Return [x, y] of the center of cell containing provided text 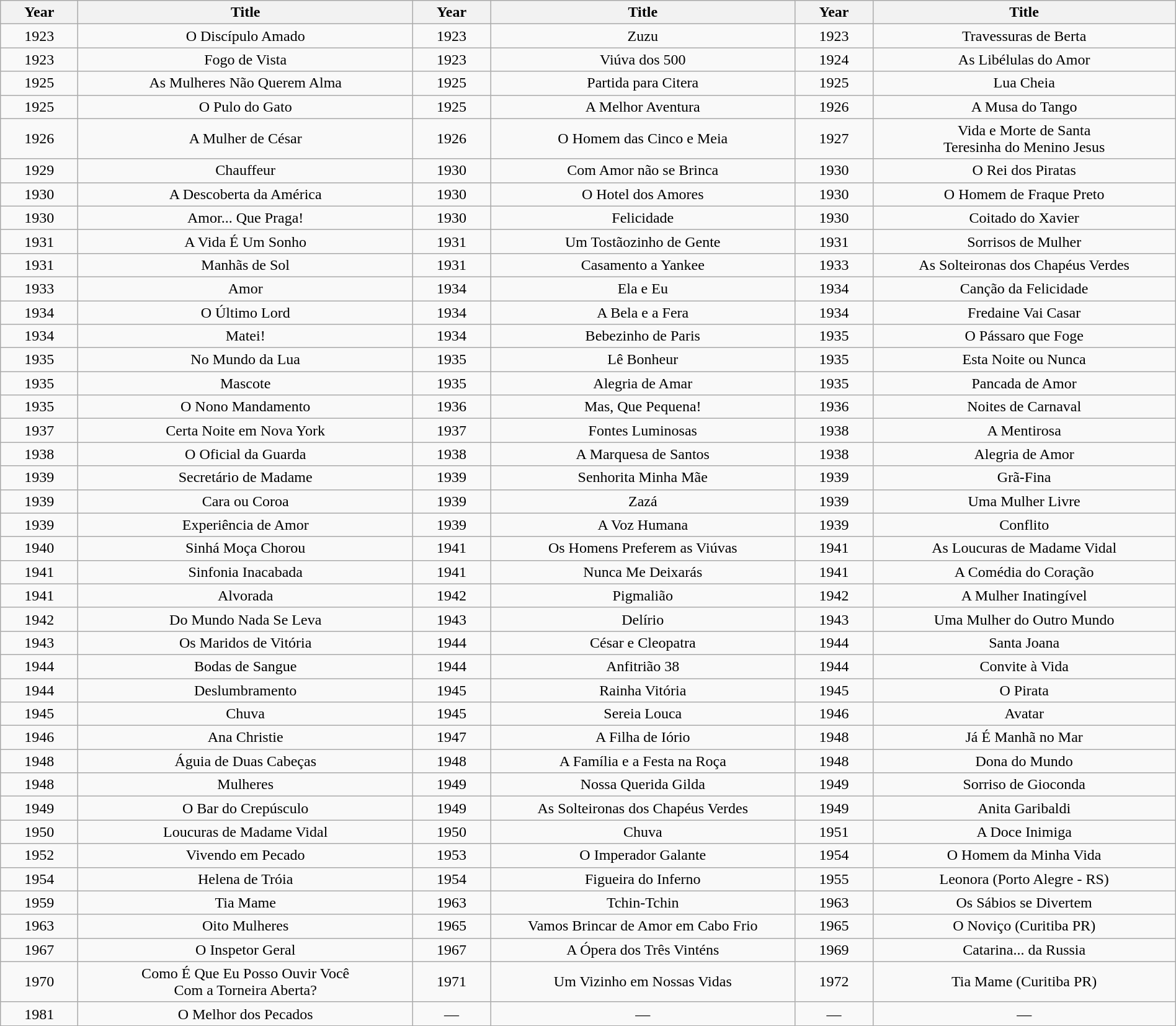
A Musa do Tango [1024, 107]
Os Sábios se Divertem [1024, 903]
Lua Cheia [1024, 83]
1959 [40, 903]
Um Vizinho em Nossas Vidas [643, 981]
Travessuras de Berta [1024, 36]
O Inspetor Geral [246, 950]
O Pássaro que Foge [1024, 336]
Figueira do Inferno [643, 879]
Já É Manhã no Mar [1024, 738]
A Mentirosa [1024, 430]
As Loucuras de Madame Vidal [1024, 548]
Mas, Que Pequena! [643, 407]
Matei! [246, 336]
Manhãs de Sol [246, 265]
A Melhor Aventura [643, 107]
1955 [834, 879]
Os Homens Preferem as Viúvas [643, 548]
O Hotel dos Amores [643, 194]
Alegria de Amor [1024, 454]
1970 [40, 981]
Fontes Luminosas [643, 430]
Cara ou Coroa [246, 501]
Noites de Carnaval [1024, 407]
Vivendo em Pecado [246, 855]
1947 [452, 738]
Partida para Citera [643, 83]
Fredaine Vai Casar [1024, 312]
Secretário de Madame [246, 478]
Sinfonia Inacabada [246, 572]
A Ópera dos Três Vinténs [643, 950]
1924 [834, 60]
Grã-Fina [1024, 478]
O Homem da Minha Vida [1024, 855]
Vamos Brincar de Amor em Cabo Frio [643, 926]
Um Tostãozinho de Gente [643, 241]
O Bar do Crepúsculo [246, 808]
Sorrisos de Mulher [1024, 241]
1953 [452, 855]
Oito Mulheres [246, 926]
O Pirata [1024, 690]
Sinhá Moça Chorou [246, 548]
Deslumbramento [246, 690]
Vida e Morte de Santa Teresinha do Menino Jesus [1024, 139]
Avatar [1024, 714]
Casamento a Yankee [643, 265]
Senhorita Minha Mãe [643, 478]
1940 [40, 548]
Viúva dos 500 [643, 60]
1929 [40, 171]
O Melhor dos Pecados [246, 1014]
O Rei dos Piratas [1024, 171]
Delírio [643, 619]
Dona do Mundo [1024, 761]
A Bela e a Fera [643, 312]
Águia de Duas Cabeças [246, 761]
O Homem das Cinco e Meia [643, 139]
As Mulheres Não Querem Alma [246, 83]
Coitado do Xavier [1024, 218]
A Mulher de César [246, 139]
O Discípulo Amado [246, 36]
Nossa Querida Gilda [643, 785]
Alvorada [246, 596]
Alegria de Amar [643, 383]
1952 [40, 855]
No Mundo da Lua [246, 360]
O Imperador Galante [643, 855]
Conflito [1024, 525]
Felicidade [643, 218]
Mulheres [246, 785]
A Marquesa de Santos [643, 454]
Chauffeur [246, 171]
Com Amor não se Brinca [643, 171]
Sereia Louca [643, 714]
1927 [834, 139]
1972 [834, 981]
Os Maridos de Vitória [246, 643]
A Doce Inimiga [1024, 832]
Uma Mulher Livre [1024, 501]
Do Mundo Nada Se Leva [246, 619]
A Vida É Um Sonho [246, 241]
A Comédia do Coração [1024, 572]
Ana Christie [246, 738]
As Libélulas do Amor [1024, 60]
A Voz Humana [643, 525]
Uma Mulher do Outro Mundo [1024, 619]
1981 [40, 1014]
Fogo de Vista [246, 60]
Zazá [643, 501]
O Pulo do Gato [246, 107]
Helena de Tróia [246, 879]
A Descoberta da América [246, 194]
Amor... Que Praga! [246, 218]
Leonora (Porto Alegre - RS) [1024, 879]
Certa Noite em Nova York [246, 430]
Ela e Eu [643, 288]
Nunca Me Deixarás [643, 572]
Pigmalião [643, 596]
1951 [834, 832]
1971 [452, 981]
Tia Mame (Curitiba PR) [1024, 981]
Rainha Vitória [643, 690]
Bebezinho de Paris [643, 336]
Anfitrião 38 [643, 666]
Pancada de Amor [1024, 383]
Amor [246, 288]
Mascote [246, 383]
Santa Joana [1024, 643]
Zuzu [643, 36]
Sorriso de Gioconda [1024, 785]
Anita Garibaldi [1024, 808]
Tia Mame [246, 903]
Como É Que Eu Posso Ouvir Você Com a Torneira Aberta? [246, 981]
Convite à Vida [1024, 666]
O Nono Mandamento [246, 407]
Esta Noite ou Nunca [1024, 360]
O Oficial da Guarda [246, 454]
Loucuras de Madame Vidal [246, 832]
O Noviço (Curitiba PR) [1024, 926]
Canção da Felicidade [1024, 288]
Catarina... da Russia [1024, 950]
Lê Bonheur [643, 360]
César e Cleopatra [643, 643]
O Último Lord [246, 312]
A Filha de Iório [643, 738]
A Mulher Inatingível [1024, 596]
Experiência de Amor [246, 525]
A Família e a Festa na Roça [643, 761]
Tchin-Tchin [643, 903]
O Homem de Fraque Preto [1024, 194]
Bodas de Sangue [246, 666]
1969 [834, 950]
